From the cell containing the given text, extract its center point as [X, Y] coordinate. 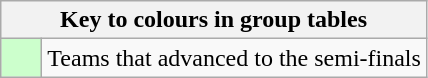
Teams that advanced to the semi-finals [234, 58]
Key to colours in group tables [214, 20]
